Determine the (X, Y) coordinate at the center of the cell enclosing the given text.  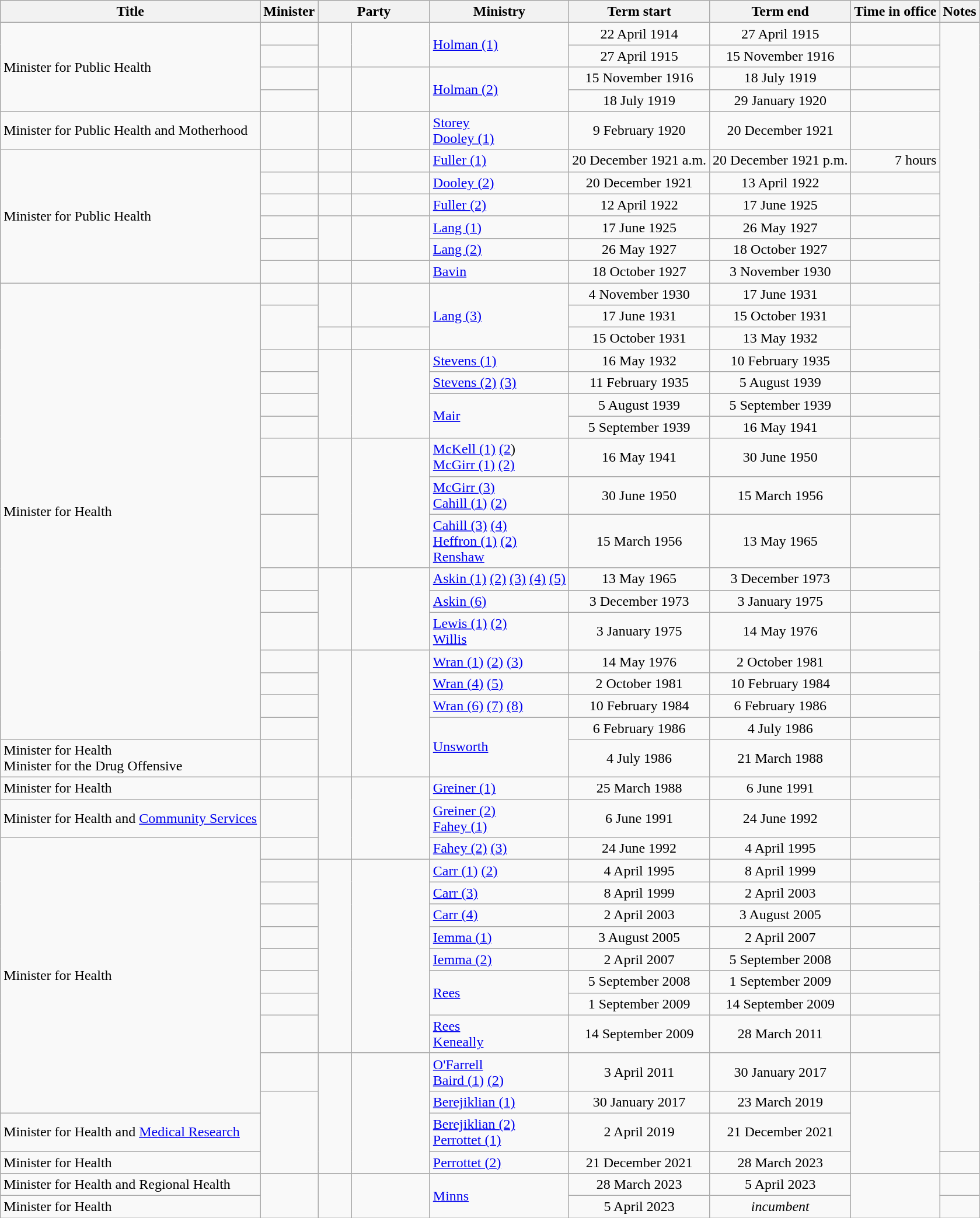
ReesKeneally (499, 1034)
Minns (499, 1196)
13 May 1932 (780, 338)
Notes (960, 12)
Askin (6) (499, 601)
Berejiklian (1) (499, 1102)
21 March 1988 (780, 759)
Minister for Health and Regional Health (131, 1185)
Lang (2) (499, 249)
Minister for Health and Community Services (131, 818)
Greiner (1) (499, 788)
Bavin (499, 271)
Minister for Health and Medical Research (131, 1132)
Carr (1) (2) (499, 871)
3 November 1930 (780, 271)
Term end (780, 12)
Lang (1) (499, 227)
Holman (2) (499, 89)
Time in office (895, 12)
Iemma (1) (499, 937)
Berejiklian (2)Perrottet (1) (499, 1132)
Carr (3) (499, 893)
Minister (290, 12)
StoreyDooley (1) (499, 131)
Fahey (2) (3) (499, 849)
25 March 1988 (640, 788)
Fuller (2) (499, 205)
Cahill (3) (4)Heffron (1) (2)Renshaw (499, 541)
Stevens (2) (3) (499, 383)
Lewis (1) (2)Willis (499, 631)
Minister for Public Health and Motherhood (131, 131)
Askin (1) (2) (3) (4) (5) (499, 579)
11 February 1935 (640, 383)
Unsworth (499, 747)
Stevens (1) (499, 361)
Holman (1) (499, 45)
Iemma (2) (499, 959)
McGirr (3)Cahill (1) (2) (499, 495)
Wran (4) (5) (499, 683)
Title (131, 12)
incumbent (780, 1207)
3 April 2011 (640, 1072)
Term start (640, 12)
22 April 1914 (640, 34)
4 November 1930 (640, 294)
20 December 1921 p.m. (780, 160)
Minister for HealthMinister for the Drug Offensive (131, 759)
13 April 1922 (780, 183)
7 hours (895, 160)
29 January 1920 (780, 100)
23 March 2019 (780, 1102)
12 April 1922 (640, 205)
Carr (4) (499, 915)
O'FarrellBaird (1) (2) (499, 1072)
Party (374, 12)
16 May 1932 (640, 361)
Lang (3) (499, 316)
Perrottet (2) (499, 1162)
2 April 2019 (640, 1132)
Dooley (2) (499, 183)
Wran (6) (7) (8) (499, 706)
Fuller (1) (499, 160)
Greiner (2)Fahey (1) (499, 818)
28 March 2011 (780, 1034)
9 February 1920 (640, 131)
Ministry (499, 12)
Rees (499, 993)
Wran (1) (2) (3) (499, 661)
20 December 1921 a.m. (640, 160)
Mair (499, 416)
10 February 1935 (780, 361)
McKell (1) (2)McGirr (1) (2) (499, 458)
